Detect which cell encompasses the target text, then output its (x, y) center coordinate. 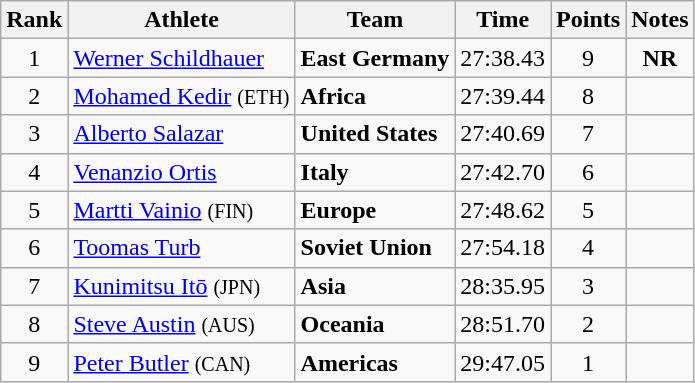
Athlete (182, 20)
Toomas Turb (182, 248)
27:42.70 (503, 172)
27:39.44 (503, 96)
Steve Austin (AUS) (182, 324)
Points (588, 20)
Team (375, 20)
Mohamed Kedir (ETH) (182, 96)
Venanzio Ortis (182, 172)
Rank (34, 20)
27:54.18 (503, 248)
Peter Butler (CAN) (182, 362)
Europe (375, 210)
East Germany (375, 58)
Asia (375, 286)
Americas (375, 362)
Soviet Union (375, 248)
United States (375, 134)
Italy (375, 172)
Kunimitsu Itō (JPN) (182, 286)
Africa (375, 96)
Martti Vainio (FIN) (182, 210)
Time (503, 20)
27:48.62 (503, 210)
Alberto Salazar (182, 134)
NR (660, 58)
Notes (660, 20)
29:47.05 (503, 362)
Oceania (375, 324)
27:40.69 (503, 134)
28:51.70 (503, 324)
28:35.95 (503, 286)
Werner Schildhauer (182, 58)
27:38.43 (503, 58)
